Return the [x, y] coordinate for the center point of the cell that contains the specified text.  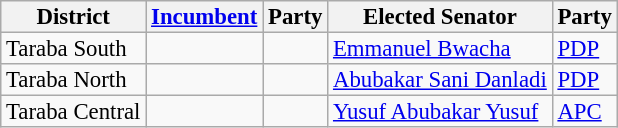
Elected Senator [440, 17]
District [74, 17]
Yusuf Abubakar Yusuf [440, 112]
Taraba North [74, 80]
Emmanuel Bwacha [440, 49]
Taraba South [74, 49]
Incumbent [204, 17]
Taraba Central [74, 112]
APC [584, 112]
Abubakar Sani Danladi [440, 80]
